Scan for the cell matching the given text and deliver its (x, y) coordinate at center. 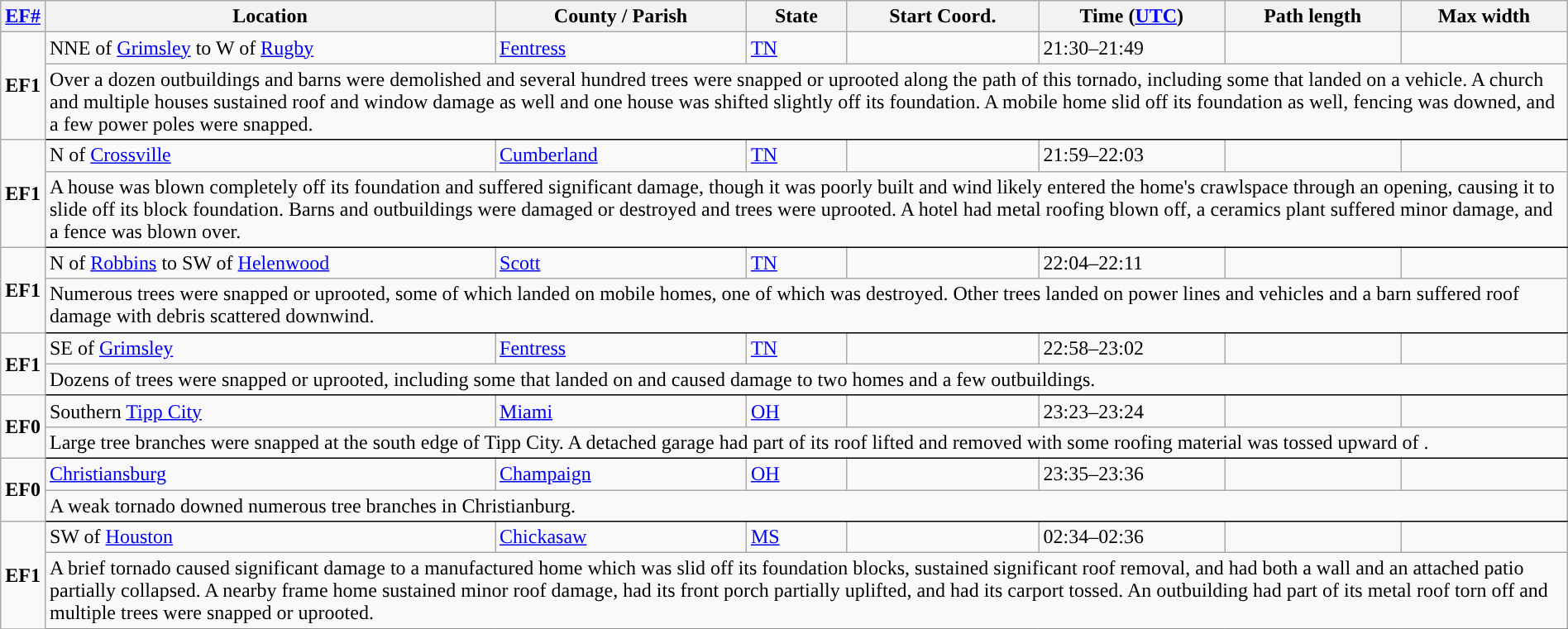
Path length (1313, 17)
22:04–22:11 (1131, 263)
MS (796, 537)
SE of Grimsley (270, 348)
Miami (621, 411)
Scott (621, 263)
Dozens of trees were snapped or uprooted, including some that landed on and caused damage to two homes and a few outbuildings. (806, 379)
Champaign (621, 474)
02:34–02:36 (1131, 537)
State (796, 17)
Max width (1484, 17)
Southern Tipp City (270, 411)
County / Parish (621, 17)
22:58–23:02 (1131, 348)
Start Coord. (943, 17)
Location (270, 17)
23:23–23:24 (1131, 411)
SW of Houston (270, 537)
21:30–21:49 (1131, 48)
23:35–23:36 (1131, 474)
Chickasaw (621, 537)
NNE of Grimsley to W of Rugby (270, 48)
A weak tornado downed numerous tree branches in Christianburg. (806, 505)
N of Crossville (270, 155)
21:59–22:03 (1131, 155)
Christiansburg (270, 474)
Time (UTC) (1131, 17)
N of Robbins to SW of Helenwood (270, 263)
Cumberland (621, 155)
EF# (23, 17)
